For the text-containing cell, return its midpoint in [x, y] coordinate format. 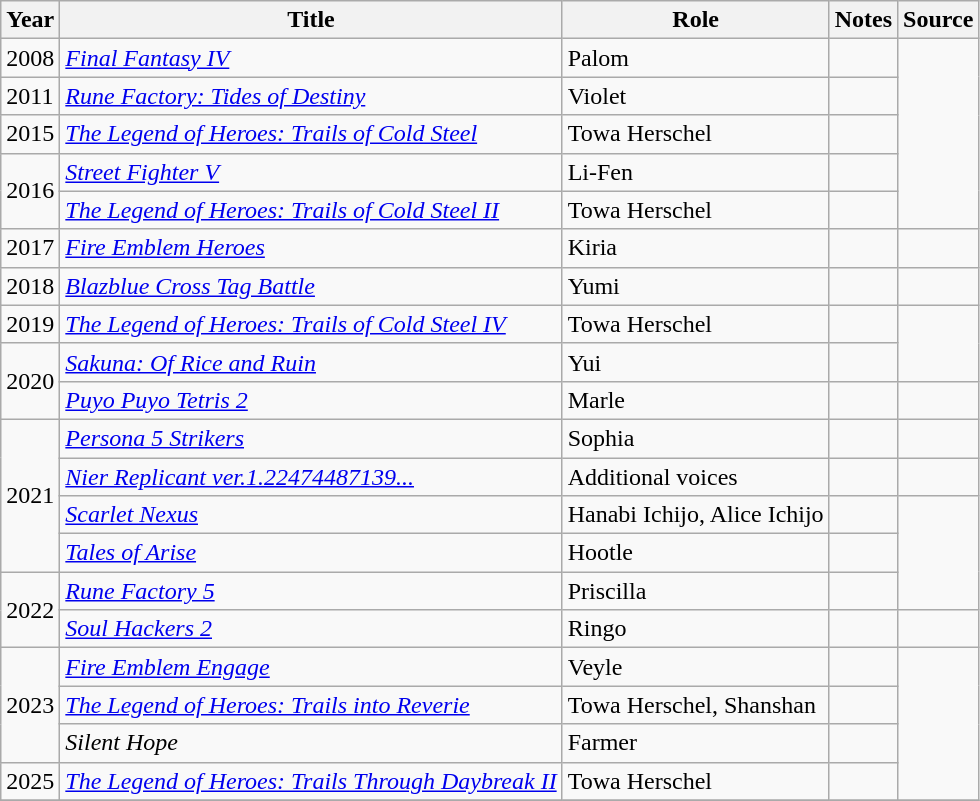
The Legend of Heroes: Trails of Cold Steel II [311, 210]
2008 [30, 58]
Year [30, 20]
Final Fantasy IV [311, 58]
2020 [30, 381]
2015 [30, 134]
Tales of Arise [311, 553]
Rune Factory 5 [311, 591]
Violet [696, 96]
Hanabi Ichijo, Alice Ichijo [696, 515]
Blazblue Cross Tag Battle [311, 286]
The Legend of Heroes: Trails of Cold Steel IV [311, 324]
2022 [30, 610]
2017 [30, 248]
2021 [30, 495]
Rune Factory: Tides of Destiny [311, 96]
2011 [30, 96]
Fire Emblem Engage [311, 667]
2023 [30, 705]
Additional voices [696, 477]
Persona 5 Strikers [311, 438]
2025 [30, 781]
Fire Emblem Heroes [311, 248]
Source [938, 20]
2018 [30, 286]
2016 [30, 191]
The Legend of Heroes: Trails of Cold Steel [311, 134]
Veyle [696, 667]
Palom [696, 58]
Silent Hope [311, 743]
Role [696, 20]
2019 [30, 324]
Kiria [696, 248]
Title [311, 20]
Puyo Puyo Tetris 2 [311, 400]
Ringo [696, 629]
Yui [696, 362]
Farmer [696, 743]
Street Fighter V [311, 172]
The Legend of Heroes: Trails into Reverie [311, 705]
Priscilla [696, 591]
The Legend of Heroes: Trails Through Daybreak II [311, 781]
Scarlet Nexus [311, 515]
Marle [696, 400]
Towa Herschel, Shanshan [696, 705]
Notes [863, 20]
Yumi [696, 286]
Sakuna: Of Rice and Ruin [311, 362]
Li-Fen [696, 172]
Sophia [696, 438]
Nier Replicant ver.1.22474487139... [311, 477]
Hootle [696, 553]
Soul Hackers 2 [311, 629]
